For the text-containing cell, return its midpoint in [X, Y] coordinate format. 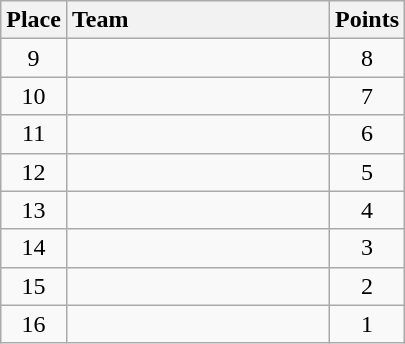
5 [368, 172]
11 [34, 134]
13 [34, 210]
3 [368, 248]
15 [34, 286]
9 [34, 58]
2 [368, 286]
4 [368, 210]
10 [34, 96]
Points [368, 20]
Team [198, 20]
1 [368, 324]
7 [368, 96]
6 [368, 134]
14 [34, 248]
Place [34, 20]
12 [34, 172]
16 [34, 324]
8 [368, 58]
